Search for the cell housing the specified text and yield its [x, y] center coordinate. 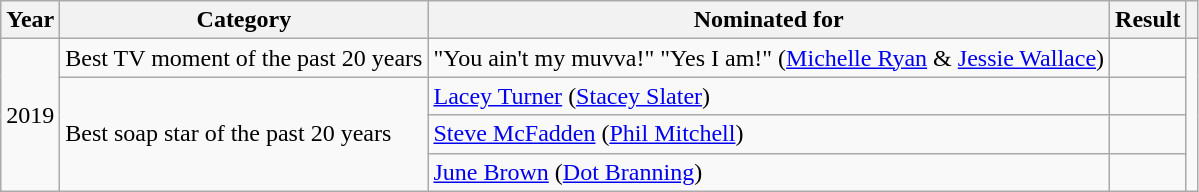
June Brown (Dot Branning) [769, 172]
Best TV moment of the past 20 years [244, 58]
Steve McFadden (Phil Mitchell) [769, 134]
Result [1148, 20]
2019 [30, 115]
"You ain't my muvva!" "Yes I am!" (Michelle Ryan & Jessie Wallace) [769, 58]
Lacey Turner (Stacey Slater) [769, 96]
Best soap star of the past 20 years [244, 134]
Category [244, 20]
Year [30, 20]
Nominated for [769, 20]
